Capture the cell that displays the provided text and extract its (X, Y) central coordinate. 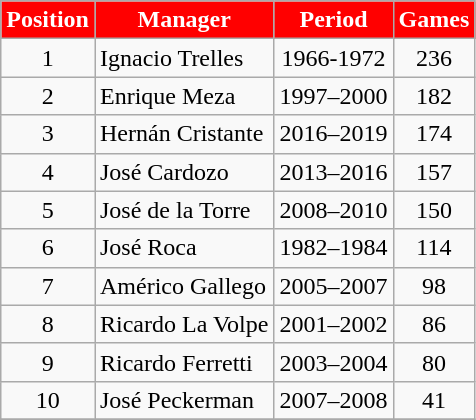
114 (434, 248)
Enrique Meza (184, 96)
2005–2007 (334, 286)
9 (48, 362)
2001–2002 (334, 324)
Period (334, 20)
1997–2000 (334, 96)
2013–2016 (334, 172)
Hernán Cristante (184, 134)
10 (48, 400)
2016–2019 (334, 134)
4 (48, 172)
Ricardo Ferretti (184, 362)
Américo Gallego (184, 286)
Ignacio Trelles (184, 58)
Games (434, 20)
150 (434, 210)
8 (48, 324)
José Peckerman (184, 400)
1982–1984 (334, 248)
86 (434, 324)
José Cardozo (184, 172)
80 (434, 362)
Ricardo La Volpe (184, 324)
7 (48, 286)
3 (48, 134)
2008–2010 (334, 210)
2 (48, 96)
6 (48, 248)
5 (48, 210)
174 (434, 134)
2003–2004 (334, 362)
98 (434, 286)
1 (48, 58)
182 (434, 96)
José de la Torre (184, 210)
41 (434, 400)
157 (434, 172)
1966-1972 (334, 58)
Position (48, 20)
José Roca (184, 248)
2007–2008 (334, 400)
Manager (184, 20)
236 (434, 58)
